Detect which cell encompasses the target text, then output its [X, Y] center coordinate. 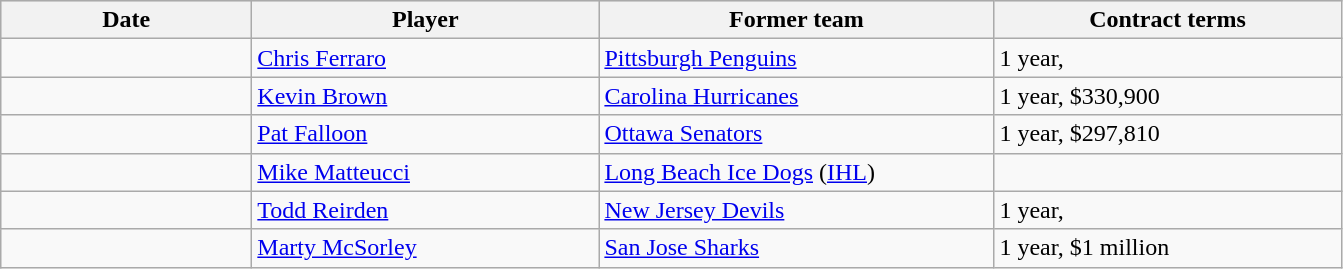
Pat Falloon [426, 134]
Long Beach Ice Dogs (IHL) [796, 172]
Kevin Brown [426, 96]
Carolina Hurricanes [796, 96]
New Jersey Devils [796, 210]
Ottawa Senators [796, 134]
San Jose Sharks [796, 248]
Chris Ferraro [426, 58]
1 year, $1 million [1168, 248]
Contract terms [1168, 20]
1 year, $330,900 [1168, 96]
Pittsburgh Penguins [796, 58]
Marty McSorley [426, 248]
Todd Reirden [426, 210]
Date [126, 20]
1 year, $297,810 [1168, 134]
Player [426, 20]
Mike Matteucci [426, 172]
Former team [796, 20]
